Detect which cell encompasses the target text, then output its (x, y) center coordinate. 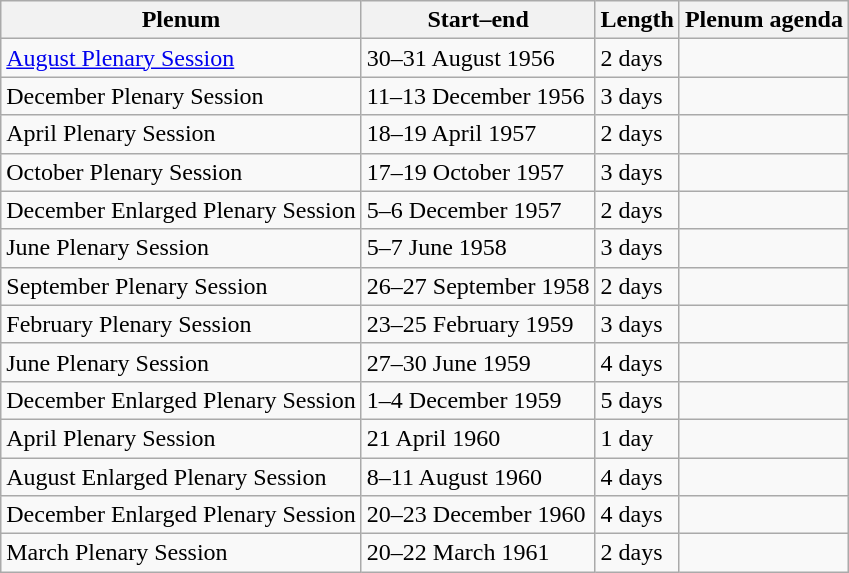
October Plenary Session (182, 172)
December Plenary Session (182, 96)
March Plenary Session (182, 553)
September Plenary Session (182, 286)
Length (637, 20)
27–30 June 1959 (478, 362)
1 day (637, 438)
30–31 August 1956 (478, 58)
21 April 1960 (478, 438)
Plenum agenda (764, 20)
8–11 August 1960 (478, 477)
August Enlarged Plenary Session (182, 477)
February Plenary Session (182, 324)
5 days (637, 400)
26–27 September 1958 (478, 286)
Plenum (182, 20)
20–23 December 1960 (478, 515)
1–4 December 1959 (478, 400)
Start–end (478, 20)
11–13 December 1956 (478, 96)
20–22 March 1961 (478, 553)
23–25 February 1959 (478, 324)
17–19 October 1957 (478, 172)
5–7 June 1958 (478, 248)
August Plenary Session (182, 58)
5–6 December 1957 (478, 210)
18–19 April 1957 (478, 134)
